Scan for the cell matching the given text and deliver its (X, Y) coordinate at center. 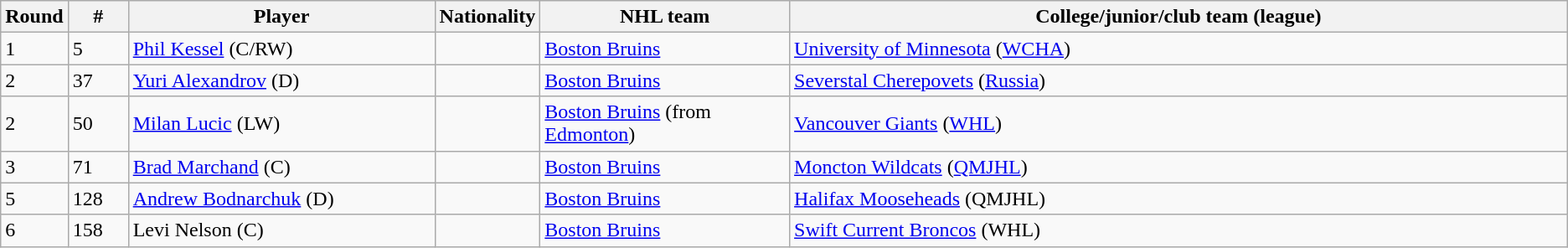
50 (98, 124)
Round (34, 17)
Player (281, 17)
Nationality (487, 17)
Brad Marchand (C) (281, 167)
College/junior/club team (league) (1179, 17)
Phil Kessel (C/RW) (281, 49)
NHL team (665, 17)
Yuri Alexandrov (D) (281, 80)
71 (98, 167)
Swift Current Broncos (WHL) (1179, 230)
128 (98, 199)
Andrew Bodnarchuk (D) (281, 199)
Halifax Mooseheads (QMJHL) (1179, 199)
Boston Bruins (from Edmonton) (665, 124)
Moncton Wildcats (QMJHL) (1179, 167)
1 (34, 49)
Levi Nelson (C) (281, 230)
158 (98, 230)
# (98, 17)
Vancouver Giants (WHL) (1179, 124)
University of Minnesota (WCHA) (1179, 49)
37 (98, 80)
3 (34, 167)
Milan Lucic (LW) (281, 124)
6 (34, 230)
Severstal Cherepovets (Russia) (1179, 80)
